For the text-containing cell, return its midpoint in [X, Y] coordinate format. 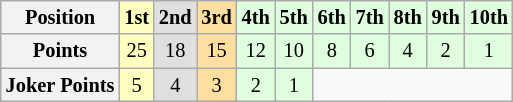
8th [408, 17]
3rd [216, 17]
10th [489, 17]
5th [294, 17]
10 [294, 51]
3 [216, 85]
6 [370, 51]
5 [136, 85]
15 [216, 51]
Position [60, 17]
Joker Points [60, 85]
6th [332, 17]
18 [176, 51]
Points [60, 51]
2nd [176, 17]
9th [446, 17]
12 [256, 51]
4th [256, 17]
7th [370, 17]
25 [136, 51]
1st [136, 17]
8 [332, 51]
